From the cell containing the given text, extract its center point as [x, y] coordinate. 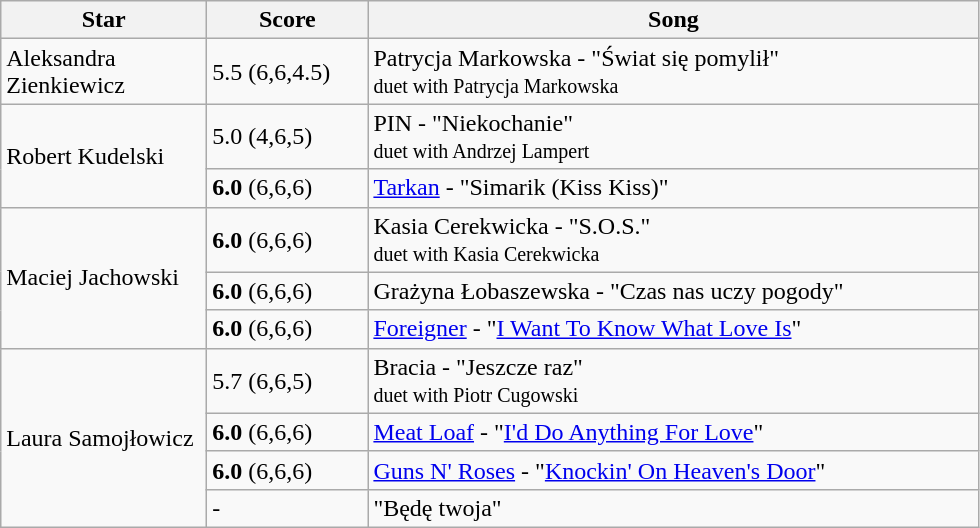
Song [674, 20]
Guns N' Roses - "Knockin' On Heaven's Door" [674, 470]
Score [288, 20]
Robert Kudelski [104, 156]
Aleksandra Zienkiewicz [104, 72]
Laura Samojłowicz [104, 438]
Patrycja Markowska - "Świat się pomylił" duet with Patrycja Markowska [674, 72]
Meat Loaf - "I'd Do Anything For Love" [674, 432]
Maciej Jachowski [104, 278]
5.7 (6,6,5) [288, 380]
Kasia Cerekwicka - "S.O.S." duet with Kasia Cerekwicka [674, 240]
5.5 (6,6,4.5) [288, 72]
Star [104, 20]
Bracia - "Jeszcze raz" duet with Piotr Cugowski [674, 380]
"Będę twoja" [674, 508]
5.0 (4,6,5) [288, 136]
Grażyna Łobaszewska - "Czas nas uczy pogody" [674, 291]
PIN - "Niekochanie" duet with Andrzej Lampert [674, 136]
Foreigner - "I Want To Know What Love Is" [674, 329]
- [288, 508]
Tarkan - "Simarik (Kiss Kiss)" [674, 188]
